Determine the (x, y) coordinate at the center of the cell enclosing the given text.  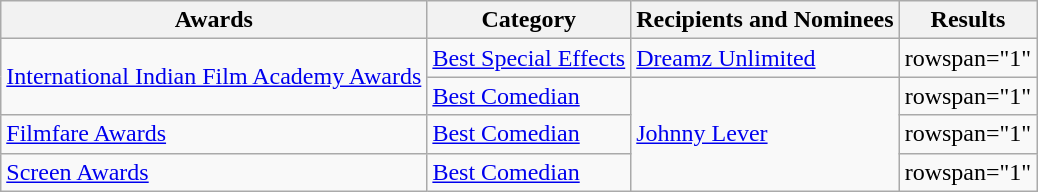
Screen Awards (214, 172)
Recipients and Nominees (765, 20)
Johnny Lever (765, 134)
Awards (214, 20)
Results (968, 20)
Best Special Effects (529, 58)
Dreamz Unlimited (765, 58)
Category (529, 20)
Filmfare Awards (214, 134)
International Indian Film Academy Awards (214, 77)
